Return [x, y] of the center of cell containing provided text 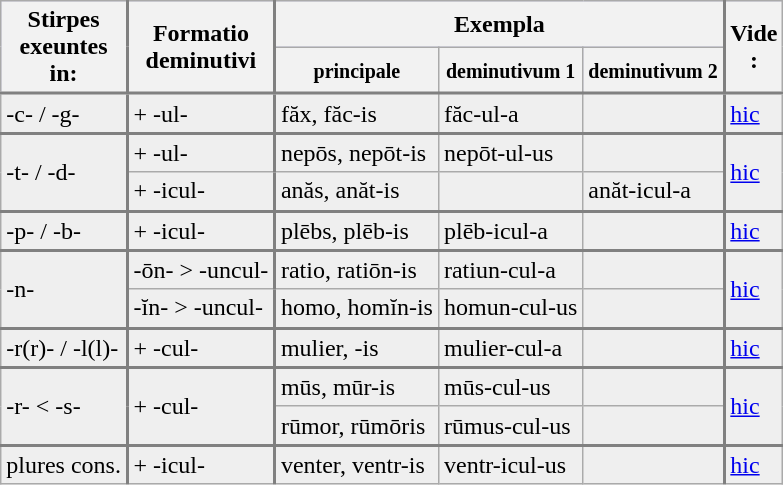
principale [357, 70]
-p- / -b- [64, 231]
-t- / -d- [64, 172]
-ōn- > -uncul- [200, 270]
mūs-cul-us [510, 388]
mulier, -is [357, 348]
-r(r)- / -l(l)- [64, 348]
deminutivum 1 [510, 70]
anăs, anăt-is [357, 192]
ventr-icul-us [510, 464]
nepōt-ul-us [510, 152]
-ĭn- > -uncul- [200, 308]
mulier-cul-a [510, 348]
rūmor, rūmōris [357, 426]
homo, homĭn-is [357, 308]
deminutivum 2 [654, 70]
făx, făc-is [357, 114]
-n- [64, 289]
ratiun-cul-a [510, 270]
Stirpes exeuntes in: [64, 48]
Exempla [500, 24]
plures cons. [64, 464]
rūmus-cul-us [510, 426]
-r- < -s- [64, 407]
anăt-icul-a [654, 192]
homun-cul-us [510, 308]
plēbs, plēb-is [357, 231]
venter, ventr-is [357, 464]
nepōs, nepōt-is [357, 152]
făc-ul-a [510, 114]
mūs, mūr-is [357, 388]
-c- / -g- [64, 114]
Formatio deminutivi [200, 48]
plēb-icul-a [510, 231]
ratio, ratiōn-is [357, 270]
Vide : [754, 48]
